Output the (X, Y) coordinate of the center of the cell containing the given text.  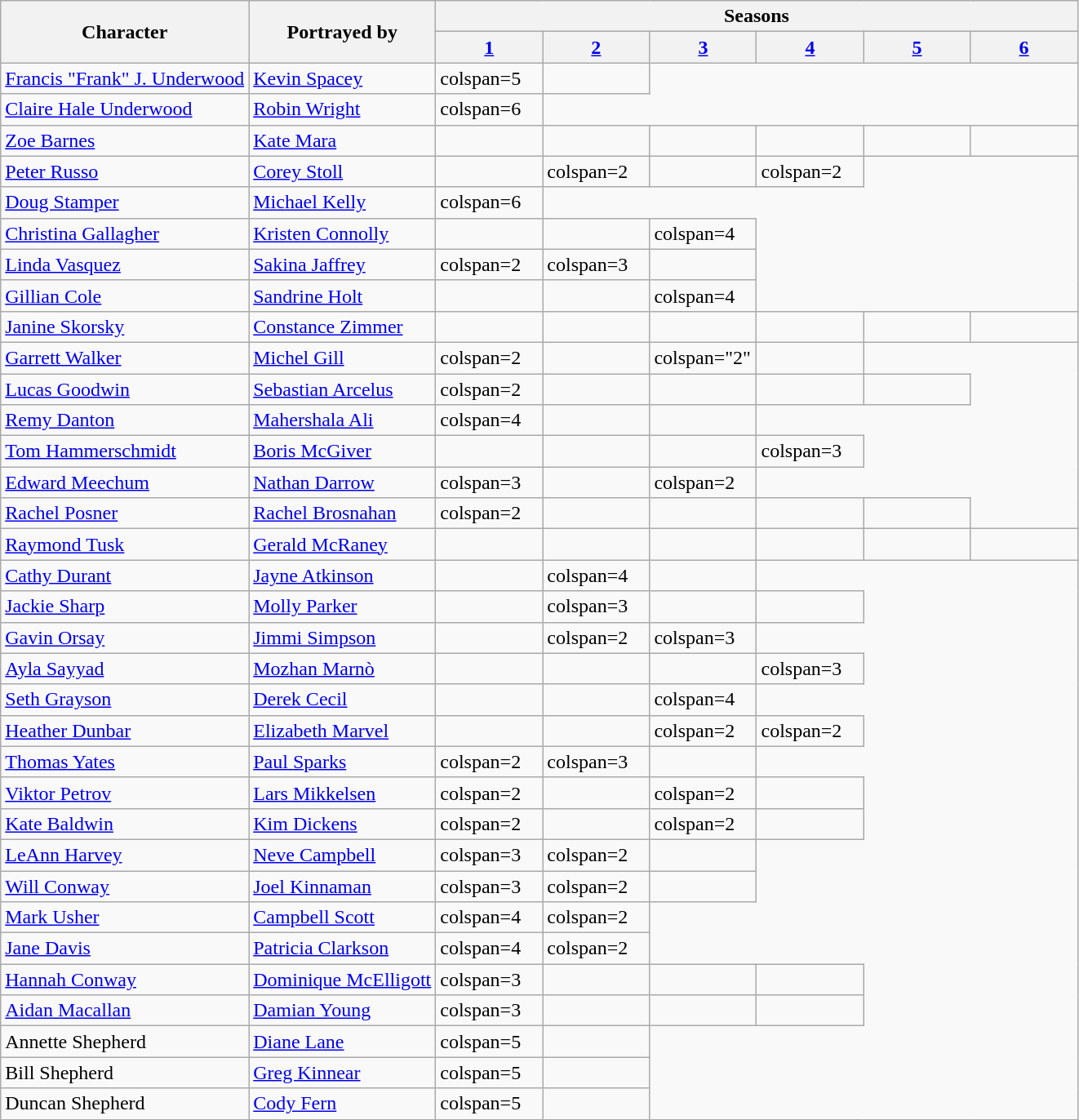
Sandrine Holt (343, 296)
Boris McGiver (343, 451)
Aidan Macallan (125, 1011)
Kate Mara (343, 140)
Seth Grayson (125, 700)
Lucas Goodwin (125, 389)
Tom Hammerschmidt (125, 451)
2 (596, 47)
Robin Wright (343, 109)
Rachel Posner (125, 513)
Francis "Frank" J. Underwood (125, 78)
4 (810, 47)
colspan="2" (704, 358)
Heather Dunbar (125, 731)
Ayla Sayyad (125, 669)
Neve Campbell (343, 855)
Zoe Barnes (125, 140)
Jimmi Simpson (343, 638)
Gillian Cole (125, 296)
Kate Baldwin (125, 824)
Nathan Darrow (343, 482)
Seasons (757, 16)
Mozhan Marnò (343, 669)
Sebastian Arcelus (343, 389)
Cathy Durant (125, 576)
Hannah Conway (125, 980)
Greg Kinnear (343, 1073)
Edward Meechum (125, 482)
Jackie Sharp (125, 607)
6 (1023, 47)
Dominique McElligott (343, 980)
Mahershala Ali (343, 420)
1 (490, 47)
Constance Zimmer (343, 327)
Joel Kinnaman (343, 886)
Derek Cecil (343, 700)
Linda Vasquez (125, 264)
3 (704, 47)
Claire Hale Underwood (125, 109)
Patricia Clarkson (343, 949)
Cody Fern (343, 1104)
Mark Usher (125, 918)
Michael Kelly (343, 202)
Will Conway (125, 886)
Christina Gallagher (125, 233)
Duncan Shepherd (125, 1104)
Molly Parker (343, 607)
Character (125, 32)
Damian Young (343, 1011)
Janine Skorsky (125, 327)
Raymond Tusk (125, 544)
Peter Russo (125, 171)
Corey Stoll (343, 171)
Bill Shepherd (125, 1073)
Kristen Connolly (343, 233)
Rachel Brosnahan (343, 513)
Gerald McRaney (343, 544)
Diane Lane (343, 1042)
Annette Shepherd (125, 1042)
Garrett Walker (125, 358)
5 (917, 47)
Portrayed by (343, 32)
Sakina Jaffrey (343, 264)
Jane Davis (125, 949)
Remy Danton (125, 420)
Kim Dickens (343, 824)
Elizabeth Marvel (343, 731)
Lars Mikkelsen (343, 793)
Campbell Scott (343, 918)
Doug Stamper (125, 202)
Viktor Petrov (125, 793)
Gavin Orsay (125, 638)
Thomas Yates (125, 762)
Kevin Spacey (343, 78)
Jayne Atkinson (343, 576)
Michel Gill (343, 358)
LeAnn Harvey (125, 855)
Paul Sparks (343, 762)
